Scan for the cell matching the given text and deliver its (x, y) coordinate at center. 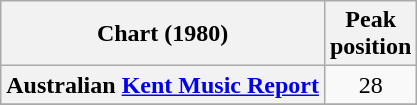
28 (370, 85)
Australian Kent Music Report (163, 85)
Peakposition (370, 34)
Chart (1980) (163, 34)
